Detect which cell encompasses the target text, then output its [x, y] center coordinate. 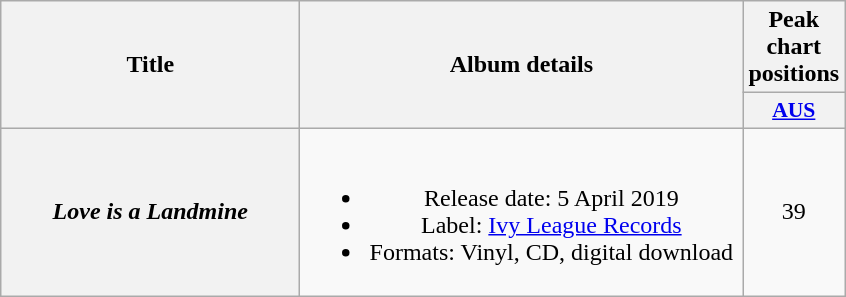
Title [150, 65]
39 [794, 212]
Love is a Landmine [150, 212]
AUS [794, 111]
Peak chart positions [794, 47]
Release date: 5 April 2019Label: Ivy League RecordsFormats: Vinyl, CD, digital download [522, 212]
Album details [522, 65]
